Capture the cell that displays the provided text and extract its [x, y] central coordinate. 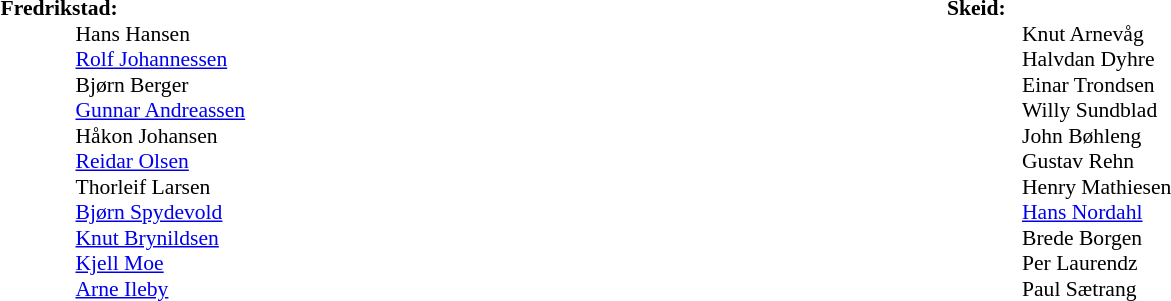
Willy Sundblad [1096, 111]
Per Laurendz [1096, 263]
Knut Arnevåg [1096, 34]
Henry Mathiesen [1096, 187]
Einar Trondsen [1096, 85]
Rolf Johannessen [161, 59]
Kjell Moe [161, 263]
Brede Borgen [1096, 238]
Halvdan Dyhre [1096, 59]
John Bøhleng [1096, 136]
Hans Hansen [161, 34]
Håkon Johansen [161, 136]
Hans Nordahl [1096, 213]
Thorleif Larsen [161, 187]
Bjørn Spydevold [161, 213]
Reidar Olsen [161, 161]
Gustav Rehn [1096, 161]
Knut Brynildsen [161, 238]
Bjørn Berger [161, 85]
Gunnar Andreassen [161, 111]
